Return (x, y) of the center of cell containing provided text 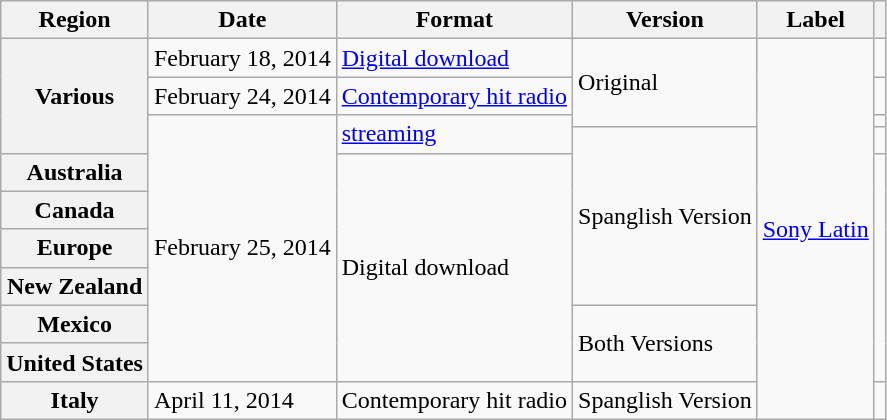
Australia (75, 172)
Europe (75, 248)
Canada (75, 210)
United States (75, 362)
New Zealand (75, 286)
April 11, 2014 (242, 400)
Original (666, 82)
Label (816, 20)
February 18, 2014 (242, 58)
Various (75, 96)
Version (666, 20)
Mexico (75, 324)
Both Versions (666, 343)
Date (242, 20)
February 24, 2014 (242, 96)
Region (75, 20)
Format (454, 20)
Italy (75, 400)
February 25, 2014 (242, 248)
streaming (454, 134)
Sony Latin (816, 230)
